Pinpoint the cell where the given text exists, returning its (x, y) midpoint coordinate. 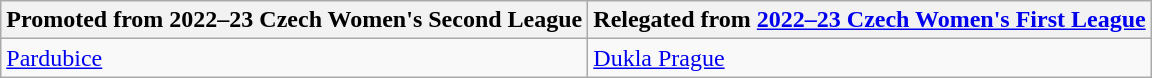
Dukla Prague (870, 58)
Pardubice (294, 58)
Promoted from 2022–23 Czech Women's Second League (294, 20)
Relegated from 2022–23 Czech Women's First League (870, 20)
